Search for the cell housing the specified text and yield its (x, y) center coordinate. 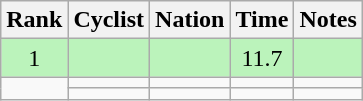
Cyclist (109, 20)
1 (34, 58)
Notes (328, 20)
Nation (190, 20)
Rank (34, 20)
11.7 (262, 58)
Time (262, 20)
